Provide the (x, y) coordinate of the cell's center where the given text is located.  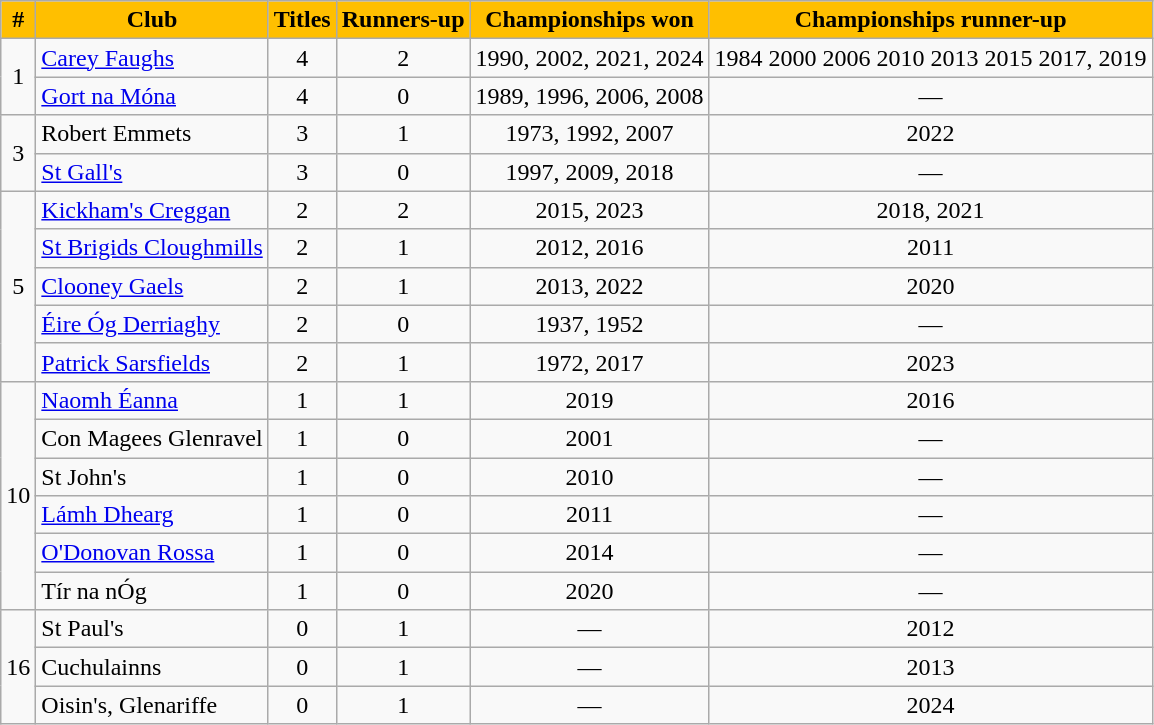
1990, 2002, 2021, 2024 (590, 58)
Oisin's, Glenariffe (152, 705)
Kickham's Creggan (152, 210)
16 (18, 667)
1973, 1992, 2007 (590, 134)
Cuchulainns (152, 667)
Titles (302, 20)
2015, 2023 (590, 210)
2022 (930, 134)
2012 (930, 629)
Patrick Sarsfields (152, 362)
2013 (930, 667)
Éire Óg Derriaghy (152, 324)
1972, 2017 (590, 362)
1937, 1952 (590, 324)
2013, 2022 (590, 286)
St Brigids Cloughmills (152, 248)
Club (152, 20)
Lámh Dhearg (152, 515)
Con Magees Glenravel (152, 438)
1984 2000 2006 2010 2013 2015 2017, 2019 (930, 58)
# (18, 20)
2012, 2016 (590, 248)
Championships won (590, 20)
2024 (930, 705)
Carey Faughs (152, 58)
Robert Emmets (152, 134)
5 (18, 286)
2001 (590, 438)
St Paul's (152, 629)
Championships runner-up (930, 20)
2019 (590, 400)
St Gall's (152, 172)
2023 (930, 362)
Gort na Móna (152, 96)
St John's (152, 477)
2016 (930, 400)
Clooney Gaels (152, 286)
O'Donovan Rossa (152, 553)
2014 (590, 553)
1997, 2009, 2018 (590, 172)
10 (18, 495)
2010 (590, 477)
1989, 1996, 2006, 2008 (590, 96)
Runners-up (403, 20)
Tír na nÓg (152, 591)
2018, 2021 (930, 210)
Naomh Éanna (152, 400)
